From the cell containing the given text, extract its center point as (x, y) coordinate. 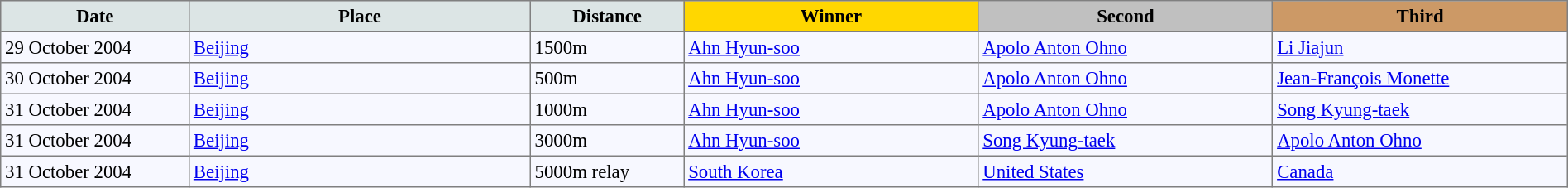
5000m relay (607, 171)
3000m (607, 141)
Distance (607, 17)
500m (607, 79)
South Korea (831, 171)
30 October 2004 (95, 79)
1000m (607, 109)
United States (1126, 171)
Winner (831, 17)
Jean-François Monette (1420, 79)
Canada (1420, 171)
Third (1420, 17)
Second (1126, 17)
Place (361, 17)
Date (95, 17)
Li Jiajun (1420, 47)
1500m (607, 47)
29 October 2004 (95, 47)
